Identify which cell holds the provided text, then report its [x, y] central coordinate. 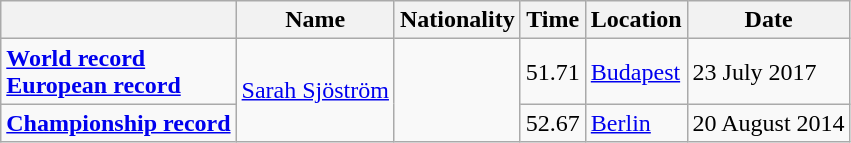
Name [315, 20]
Budapest [636, 72]
51.71 [552, 72]
World recordEuropean record [118, 72]
Time [552, 20]
Berlin [636, 123]
Date [768, 20]
Championship record [118, 123]
23 July 2017 [768, 72]
52.67 [552, 123]
20 August 2014 [768, 123]
Location [636, 20]
Nationality [457, 20]
Sarah Sjöström [315, 90]
